Extract the [x, y] coordinate from the center of the cell holding the provided text.  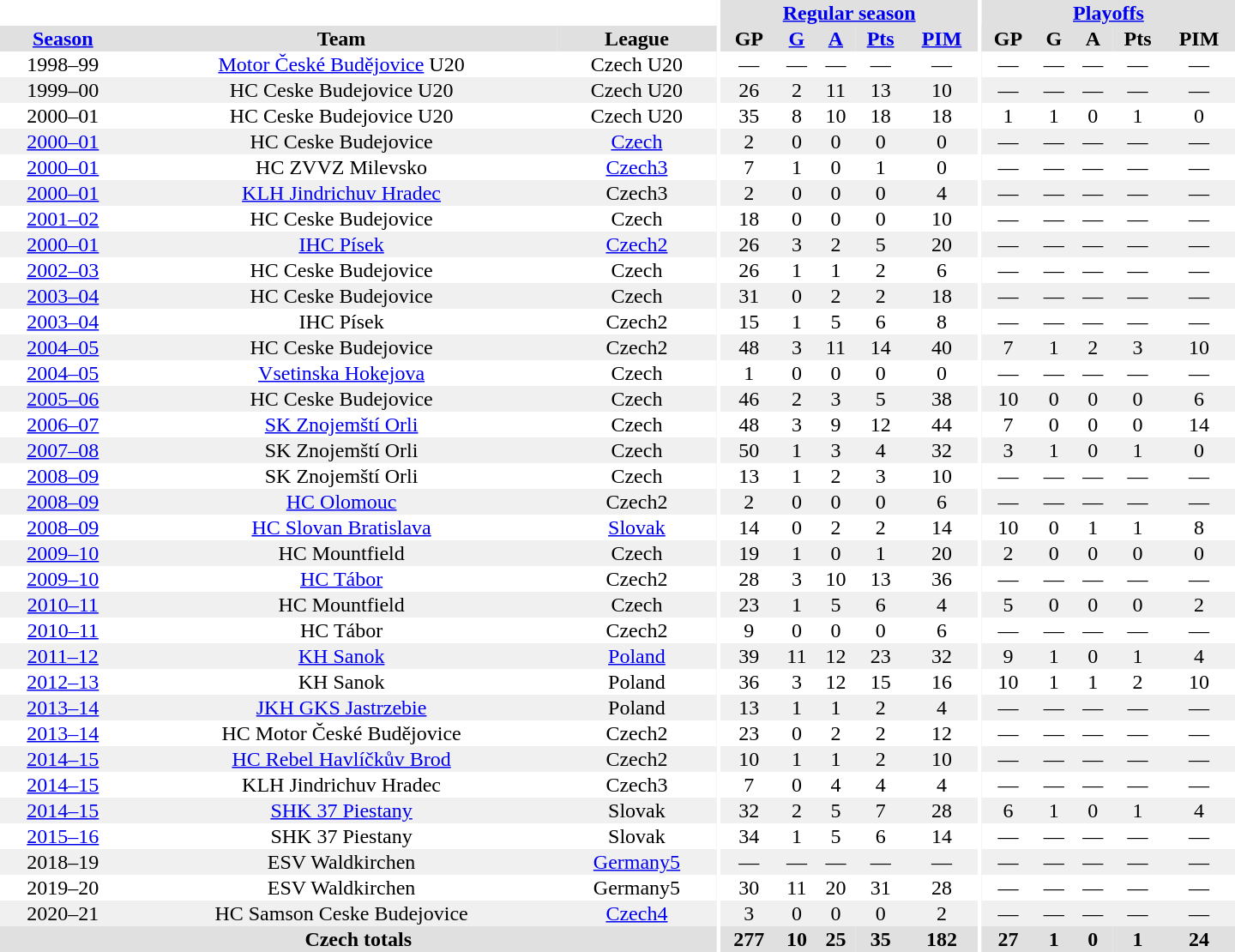
2002–03 [63, 270]
2018–19 [63, 862]
2015–16 [63, 836]
19 [749, 553]
Season [63, 39]
JKH GKS Jastrzebie [341, 708]
2006–07 [63, 425]
27 [1009, 939]
2020–21 [63, 913]
16 [942, 682]
1999–00 [63, 90]
2011–12 [63, 656]
24 [1199, 939]
Czech4 [637, 913]
Team [341, 39]
HC Slovan Bratislava [341, 527]
League [637, 39]
40 [942, 347]
39 [749, 656]
46 [749, 399]
2001–02 [63, 219]
Vsetinska Hokejova [341, 373]
44 [942, 425]
277 [749, 939]
30 [749, 888]
2007–08 [63, 450]
34 [749, 836]
1998–99 [63, 64]
Regular season [849, 13]
HC Motor České Budějovice [341, 733]
HC ZVVZ Milevsko [341, 167]
HC Olomouc [341, 502]
182 [942, 939]
Motor České Budějovice U20 [341, 64]
2012–13 [63, 682]
25 [835, 939]
2005–06 [63, 399]
Playoffs [1108, 13]
HC Rebel Havlíčkův Brod [341, 759]
HC Samson Ceske Budejovice [341, 913]
50 [749, 450]
Czech totals [358, 939]
38 [942, 399]
2019–20 [63, 888]
